Return [x, y] of the center of cell containing provided text 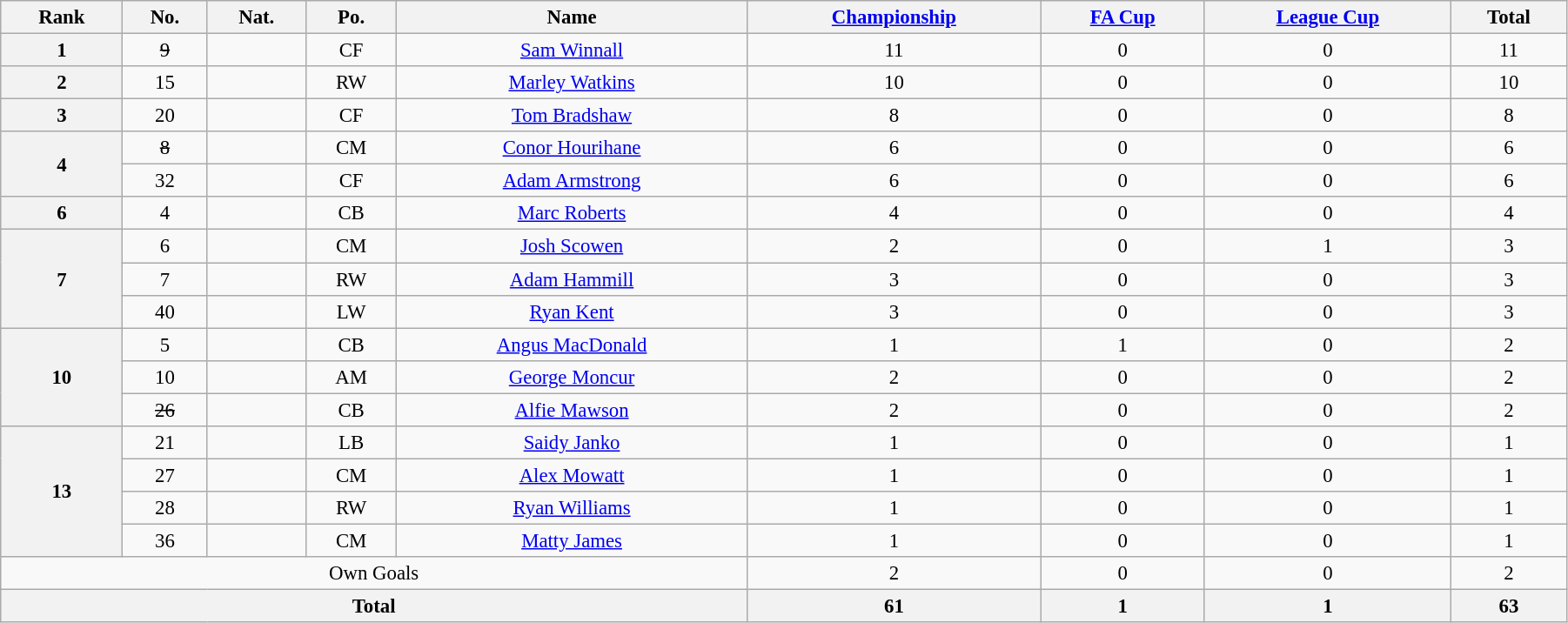
26 [165, 410]
Ryan Williams [573, 508]
Adam Armstrong [573, 181]
21 [165, 443]
Saidy Janko [573, 443]
Alfie Mawson [573, 410]
Nat. [257, 17]
George Moncur [573, 377]
13 [62, 492]
Rank [62, 17]
Adam Hammill [573, 279]
Conor Hourihane [573, 148]
20 [165, 116]
AM [352, 377]
No. [165, 17]
Matty James [573, 540]
15 [165, 83]
Sam Winnall [573, 50]
LW [352, 311]
Po. [352, 17]
Angus MacDonald [573, 345]
League Cup [1328, 17]
36 [165, 540]
40 [165, 311]
Ryan Kent [573, 311]
Championship [895, 17]
Alex Mowatt [573, 475]
5 [165, 345]
Josh Scowen [573, 246]
28 [165, 508]
61 [895, 606]
LB [352, 443]
Name [573, 17]
Marc Roberts [573, 213]
FA Cup [1122, 17]
Tom Bradshaw [573, 116]
Own Goals [374, 573]
9 [165, 50]
27 [165, 475]
Marley Watkins [573, 83]
32 [165, 181]
63 [1509, 606]
